Return (X, Y) of the center of cell containing provided text 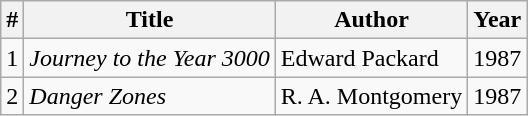
2 (12, 96)
# (12, 20)
Author (371, 20)
R. A. Montgomery (371, 96)
1 (12, 58)
Title (150, 20)
Edward Packard (371, 58)
Journey to the Year 3000 (150, 58)
Danger Zones (150, 96)
Year (498, 20)
